For the text-containing cell, return its midpoint in (x, y) coordinate format. 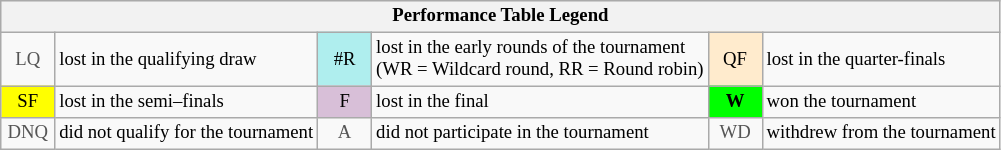
Performance Table Legend (500, 16)
W (735, 102)
withdrew from the tournament (881, 134)
lost in the qualifying draw (186, 60)
lost in the quarter-finals (881, 60)
lost in the early rounds of the tournament(WR = Wildcard round, RR = Round robin) (540, 60)
A (345, 134)
WD (735, 134)
did not qualify for the tournament (186, 134)
lost in the final (540, 102)
#R (345, 60)
SF (28, 102)
LQ (28, 60)
QF (735, 60)
did not participate in the tournament (540, 134)
F (345, 102)
won the tournament (881, 102)
DNQ (28, 134)
lost in the semi–finals (186, 102)
